Output the [x, y] coordinate of the center of the cell containing the given text.  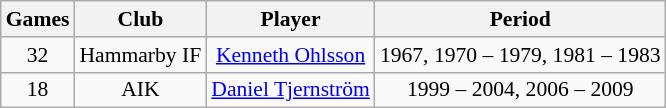
1999 – 2004, 2006 – 2009 [520, 90]
32 [38, 55]
Daniel Tjernström [290, 90]
AIK [140, 90]
18 [38, 90]
Kenneth Ohlsson [290, 55]
1967, 1970 – 1979, 1981 – 1983 [520, 55]
Club [140, 19]
Hammarby IF [140, 55]
Games [38, 19]
Player [290, 19]
Period [520, 19]
